Extract the (x, y) coordinate from the center of the cell holding the provided text.  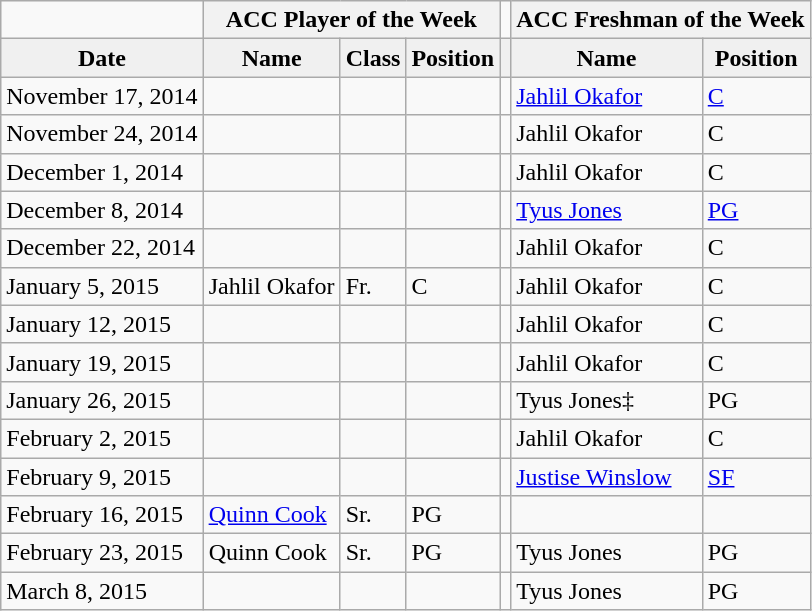
March 8, 2015 (102, 591)
SF (756, 477)
ACC Player of the Week (352, 20)
February 2, 2015 (102, 438)
Class (373, 58)
November 17, 2014 (102, 96)
February 16, 2015 (102, 515)
December 22, 2014 (102, 248)
Justise Winslow (607, 477)
January 5, 2015 (102, 286)
Tyus Jones‡ (607, 400)
December 1, 2014 (102, 172)
Date (102, 58)
ACC Freshman of the Week (661, 20)
November 24, 2014 (102, 134)
February 23, 2015 (102, 553)
Fr. (373, 286)
January 19, 2015 (102, 362)
December 8, 2014 (102, 210)
January 12, 2015 (102, 324)
February 9, 2015 (102, 477)
January 26, 2015 (102, 400)
